Extract the (x, y) coordinate from the center of the cell holding the provided text.  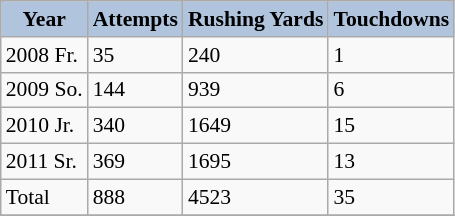
2010 Jr. (44, 126)
2008 Fr. (44, 55)
888 (136, 197)
1649 (256, 126)
2009 So. (44, 90)
340 (136, 126)
Rushing Yards (256, 19)
Touchdowns (391, 19)
Year (44, 19)
2011 Sr. (44, 162)
Total (44, 197)
4523 (256, 197)
240 (256, 55)
144 (136, 90)
939 (256, 90)
369 (136, 162)
1695 (256, 162)
1 (391, 55)
15 (391, 126)
Attempts (136, 19)
6 (391, 90)
13 (391, 162)
